Search for the cell housing the specified text and yield its (x, y) center coordinate. 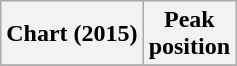
Chart (2015) (72, 34)
Peak position (189, 34)
